Locate the cell with the specified text and output its (x, y) center coordinate. 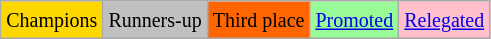
Champions (52, 20)
Runners-up (155, 20)
Promoted (354, 20)
Relegated (444, 20)
Third place (258, 20)
